Search for the cell housing the specified text and yield its [X, Y] center coordinate. 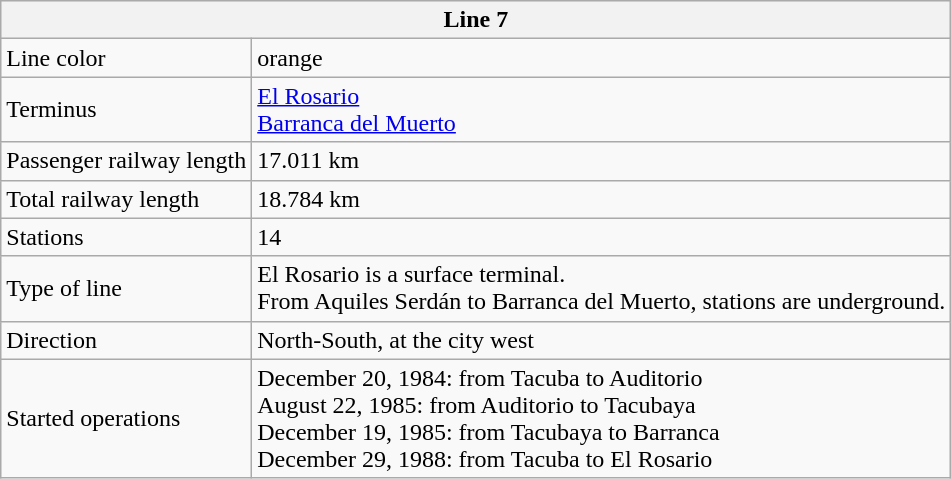
orange [602, 58]
17.011 km [602, 161]
Started operations [126, 418]
Line color [126, 58]
North-South, at the city west [602, 340]
Stations [126, 237]
18.784 km [602, 199]
Type of line [126, 288]
El Rosario is a surface terminal. From Aquiles Serdán to Barranca del Muerto, stations are underground. [602, 288]
Terminus [126, 110]
El Rosario Barranca del Muerto [602, 110]
Line 7 [476, 20]
Total railway length [126, 199]
14 [602, 237]
Passenger railway length [126, 161]
Direction [126, 340]
